From the cell containing the given text, extract its center point as [X, Y] coordinate. 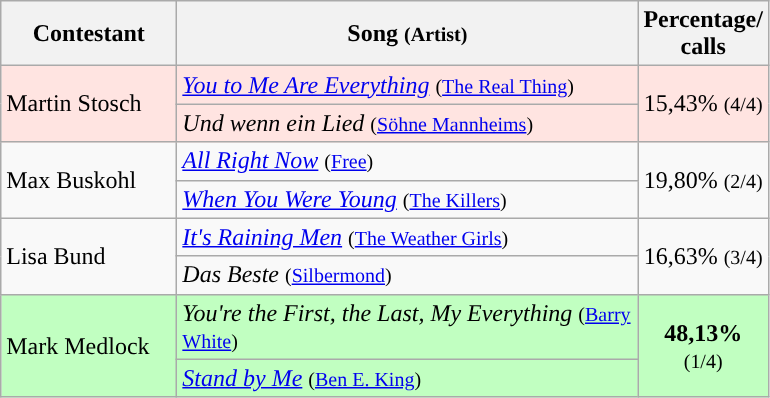
You're the First, the Last, My Everything (Barry White) [408, 326]
Lisa Bund [89, 256]
Das Beste (Silbermond) [408, 275]
Martin Stosch [89, 104]
Song (Artist) [408, 34]
Max Buskohl [89, 180]
19,80% (2/4) [704, 180]
Percentage/calls [704, 34]
It's Raining Men (The Weather Girls) [408, 237]
Stand by Me (Ben E. King) [408, 378]
Mark Medlock [89, 346]
Und wenn ein Lied (Söhne Mannheims) [408, 123]
When You Were Young (The Killers) [408, 199]
You to Me Are Everything (The Real Thing) [408, 85]
All Right Now (Free) [408, 161]
Contestant [89, 34]
48,13% (1/4) [704, 346]
15,43% (4/4) [704, 104]
16,63% (3/4) [704, 256]
